Find where the given text appears and provide that cell's center as [x, y] coordinate. 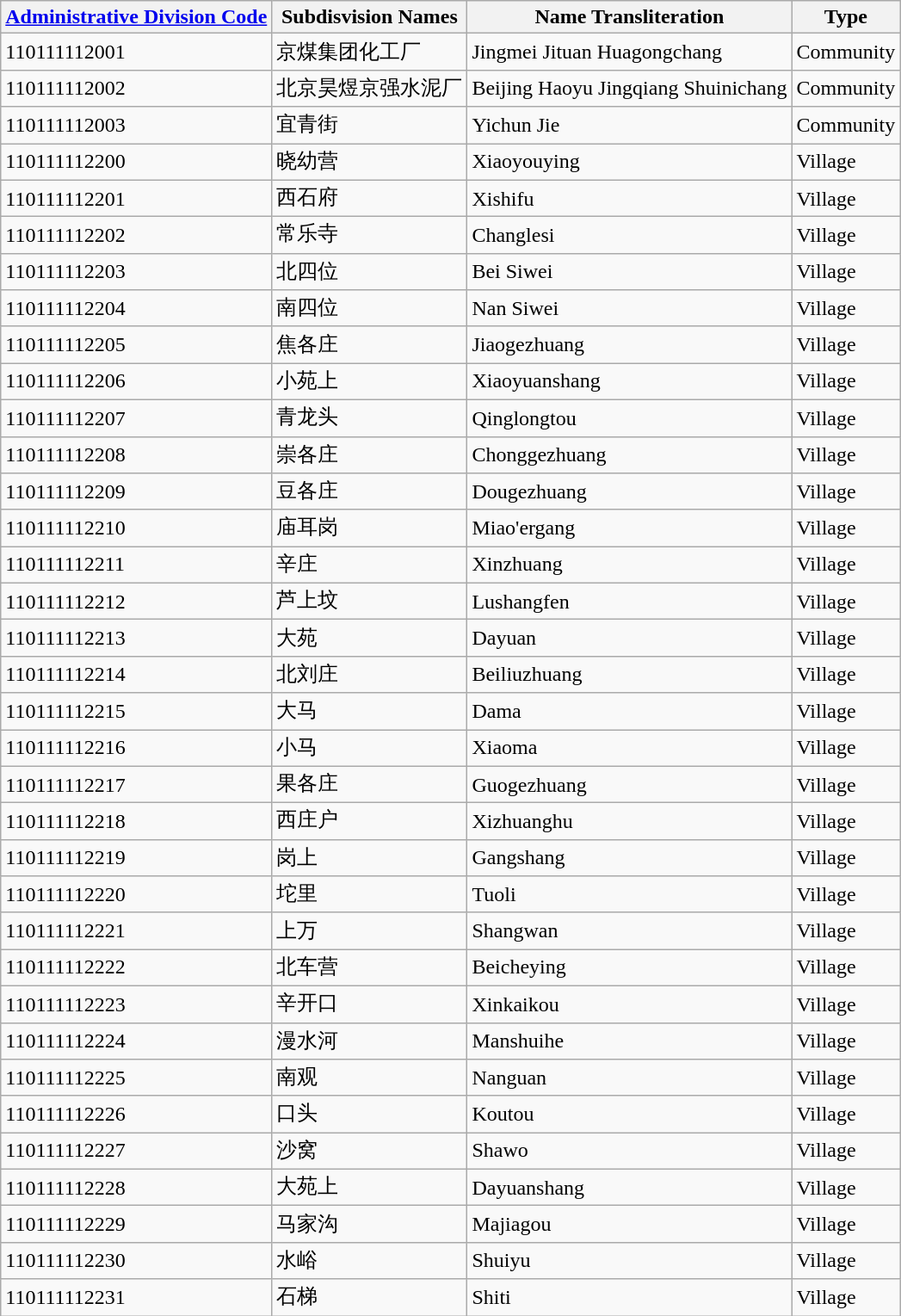
Jingmei Jituan Huagongchang [630, 52]
110111112218 [136, 821]
110111112224 [136, 1041]
Manshuihe [630, 1041]
110111112002 [136, 88]
大马 [370, 711]
常乐寺 [370, 236]
110111112205 [136, 344]
110111112217 [136, 785]
110111112214 [136, 675]
110111112228 [136, 1188]
Beijing Haoyu Jingqiang Shuinichang [630, 88]
宜青街 [370, 126]
Shawo [630, 1152]
Beicheying [630, 967]
青龙头 [370, 418]
Changlesi [630, 236]
大苑 [370, 639]
110111112220 [136, 895]
崇各庄 [370, 454]
110111112208 [136, 454]
Xishifu [630, 198]
Dougezhuang [630, 492]
Majiagou [630, 1224]
Shuiyu [630, 1260]
马家沟 [370, 1224]
口头 [370, 1114]
Dama [630, 711]
豆各庄 [370, 492]
110111112204 [136, 308]
Jiaogezhuang [630, 344]
北车营 [370, 967]
Shangwan [630, 931]
Dayuan [630, 639]
Xinkaikou [630, 1004]
110111112225 [136, 1078]
Nan Siwei [630, 308]
110111112212 [136, 601]
110111112001 [136, 52]
Bei Siwei [630, 272]
水峪 [370, 1260]
晓幼营 [370, 162]
小苑上 [370, 382]
110111112206 [136, 382]
石梯 [370, 1298]
西庄户 [370, 821]
110111112200 [136, 162]
Miao'ergang [630, 528]
果各庄 [370, 785]
Lushangfen [630, 601]
Guogezhuang [630, 785]
110111112213 [136, 639]
大苑上 [370, 1188]
Koutou [630, 1114]
110111112210 [136, 528]
岗上 [370, 857]
Tuoli [630, 895]
Chonggezhuang [630, 454]
Name Transliteration [630, 17]
110111112231 [136, 1298]
110111112229 [136, 1224]
Xizhuanghu [630, 821]
Shiti [630, 1298]
110111112202 [136, 236]
沙窝 [370, 1152]
110111112219 [136, 857]
Xiaoyuanshang [630, 382]
110111112207 [136, 418]
北京昊煜京强水泥厂 [370, 88]
Dayuanshang [630, 1188]
辛开口 [370, 1004]
110111112003 [136, 126]
110111112222 [136, 967]
芦上坟 [370, 601]
110111112201 [136, 198]
110111112226 [136, 1114]
Xinzhuang [630, 565]
110111112203 [136, 272]
小马 [370, 749]
庙耳岗 [370, 528]
漫水河 [370, 1041]
Yichun Jie [630, 126]
坨里 [370, 895]
Administrative Division Code [136, 17]
北四位 [370, 272]
京煤集团化工厂 [370, 52]
110111112211 [136, 565]
Nanguan [630, 1078]
南四位 [370, 308]
Subdisvision Names [370, 17]
辛庄 [370, 565]
110111112209 [136, 492]
110111112227 [136, 1152]
Xiaoyouying [630, 162]
南观 [370, 1078]
110111112223 [136, 1004]
Beiliuzhuang [630, 675]
北刘庄 [370, 675]
焦各庄 [370, 344]
110111112221 [136, 931]
Type [846, 17]
上万 [370, 931]
110111112216 [136, 749]
西石府 [370, 198]
Gangshang [630, 857]
Qinglongtou [630, 418]
Xiaoma [630, 749]
110111112215 [136, 711]
110111112230 [136, 1260]
